Identify which cell holds the provided text, then report its (X, Y) central coordinate. 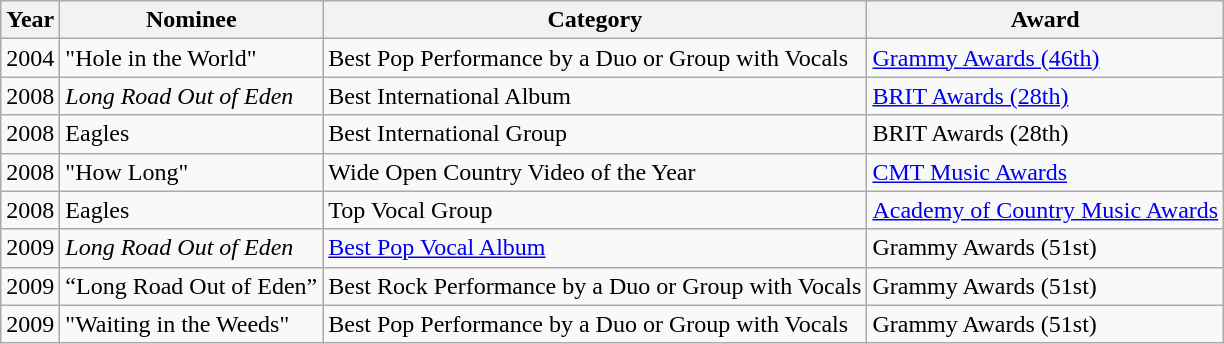
CMT Music Awards (1046, 172)
Best International Album (595, 96)
"How Long" (192, 172)
Nominee (192, 20)
Best International Group (595, 134)
Year (30, 20)
Grammy Awards (46th) (1046, 58)
"Hole in the World" (192, 58)
Best Pop Vocal Album (595, 248)
Wide Open Country Video of the Year (595, 172)
Academy of Country Music Awards (1046, 210)
Top Vocal Group (595, 210)
“Long Road Out of Eden” (192, 286)
Award (1046, 20)
2004 (30, 58)
"Waiting in the Weeds" (192, 324)
Category (595, 20)
Best Rock Performance by a Duo or Group with Vocals (595, 286)
